Return (X, Y) of the center of cell containing provided text 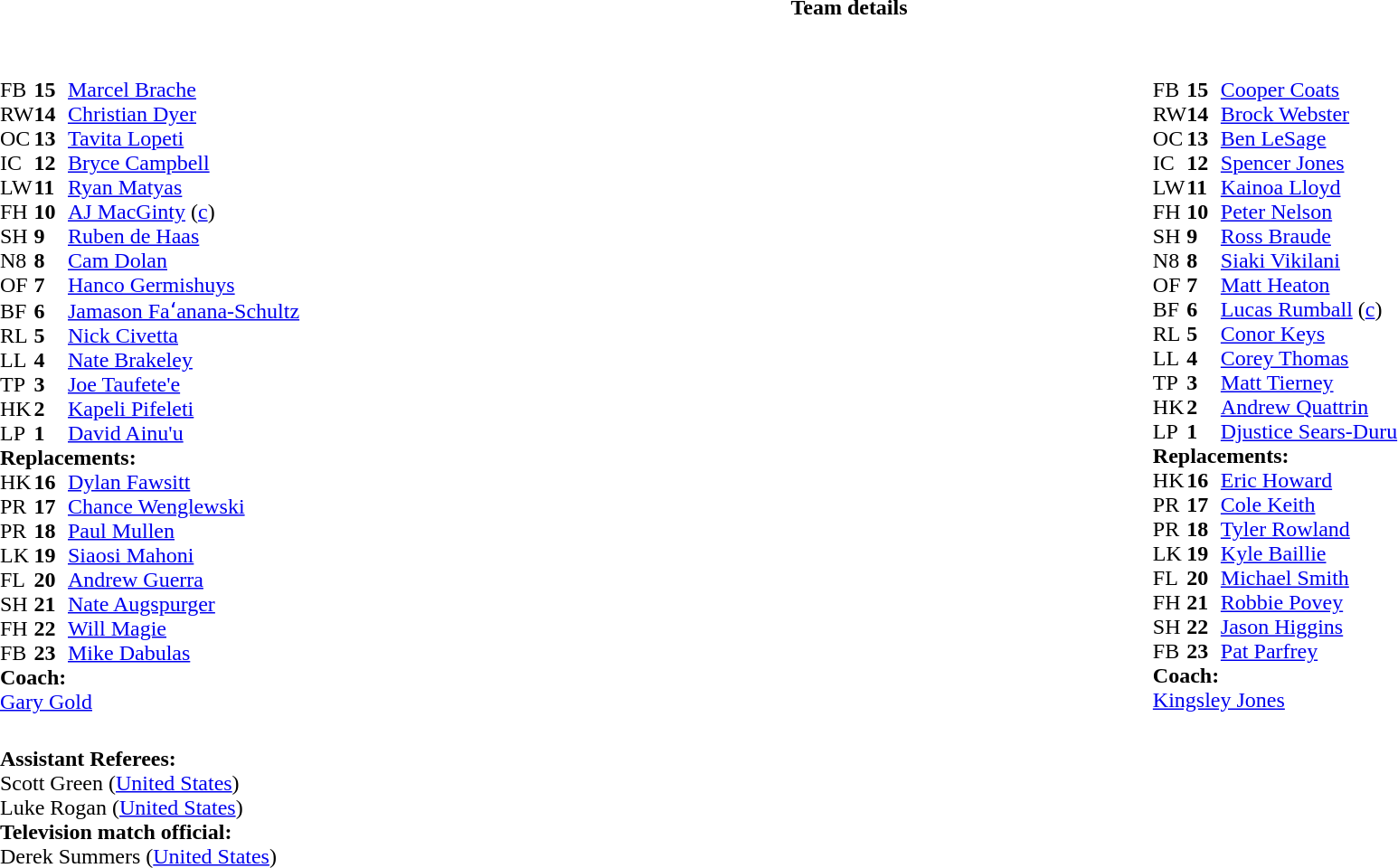
Joe Taufete'e (184, 385)
Ruben de Haas (184, 237)
Kainoa Lloyd (1309, 188)
Peter Nelson (1309, 212)
Nick Civetta (184, 336)
Chance Wenglewski (184, 506)
Nate Augspurger (184, 604)
Marcel Brache (184, 90)
Bryce Campbell (184, 163)
Tavita Lopeti (184, 139)
Kapeli Pifeleti (184, 409)
Pat Parfrey (1309, 651)
Christian Dyer (184, 114)
Lucas Rumball (c) (1309, 309)
Kingsley Jones (1275, 700)
Corey Thomas (1309, 358)
Matt Tierney (1309, 383)
Djustice Sears-Duru (1309, 432)
Jason Higgins (1309, 627)
Cole Keith (1309, 505)
Ryan Matyas (184, 188)
Dylan Fawsitt (184, 483)
Hanco Germishuys (184, 286)
AJ MacGinty (c) (184, 212)
Conor Keys (1309, 335)
Siaosi Mahoni (184, 555)
Cam Dolan (184, 260)
Robbie Povey (1309, 602)
Nate Brakeley (184, 360)
Ben LeSage (1309, 139)
Michael Smith (1309, 579)
Paul Mullen (184, 532)
Gary Gold (150, 702)
David Ainu'u (184, 434)
Andrew Guerra (184, 580)
Mike Dabulas (184, 653)
Cooper Coats (1309, 90)
Will Magie (184, 629)
Siaki Vikilani (1309, 260)
Ross Braude (1309, 237)
Andrew Quattrin (1309, 407)
Jamason Faʻanana-Schultz (184, 310)
Eric Howard (1309, 481)
Matt Heaton (1309, 286)
Tyler Rowland (1309, 530)
Kyle Baillie (1309, 553)
Brock Webster (1309, 114)
Spencer Jones (1309, 163)
